Return the (X, Y) coordinate for the center point of the cell that contains the specified text.  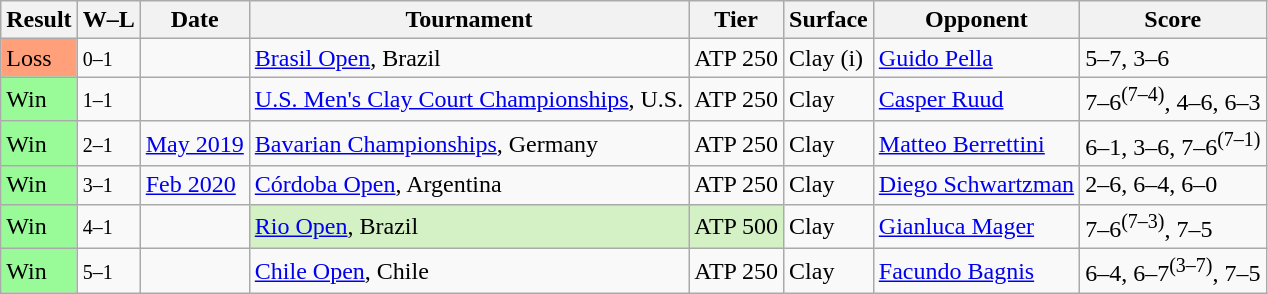
6–1, 3–6, 7–6(7–1) (1173, 144)
Brasil Open, Brazil (468, 58)
Loss (39, 58)
ATP 500 (736, 226)
3–1 (108, 185)
2–1 (108, 144)
Date (194, 20)
Surface (829, 20)
Tier (736, 20)
Rio Open, Brazil (468, 226)
Casper Ruud (976, 100)
Score (1173, 20)
W–L (108, 20)
6–4, 6–7(3–7), 7–5 (1173, 272)
7–6(7–4), 4–6, 6–3 (1173, 100)
7–6(7–3), 7–5 (1173, 226)
U.S. Men's Clay Court Championships, U.S. (468, 100)
Córdoba Open, Argentina (468, 185)
Feb 2020 (194, 185)
Diego Schwartzman (976, 185)
Opponent (976, 20)
5–7, 3–6 (1173, 58)
Bavarian Championships, Germany (468, 144)
Clay (i) (829, 58)
Tournament (468, 20)
5–1 (108, 272)
0–1 (108, 58)
Facundo Bagnis (976, 272)
May 2019 (194, 144)
4–1 (108, 226)
Gianluca Mager (976, 226)
Guido Pella (976, 58)
Result (39, 20)
Matteo Berrettini (976, 144)
1–1 (108, 100)
Chile Open, Chile (468, 272)
2–6, 6–4, 6–0 (1173, 185)
